Search for the cell housing the specified text and yield its (X, Y) center coordinate. 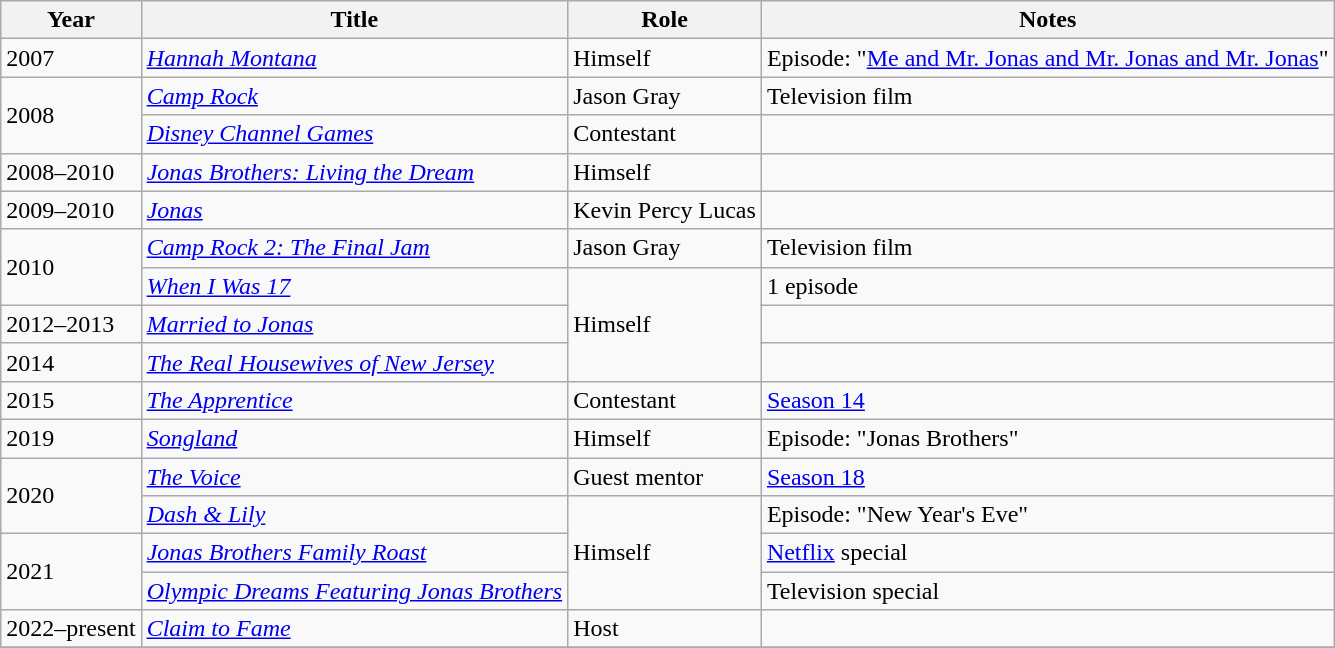
Television special (1048, 591)
2008–2010 (71, 172)
When I Was 17 (354, 286)
Season 14 (1048, 400)
The Real Housewives of New Jersey (354, 362)
Married to Jonas (354, 324)
2010 (71, 267)
Netflix special (1048, 553)
2008 (71, 115)
Season 18 (1048, 477)
Role (665, 20)
2009–2010 (71, 210)
The Voice (354, 477)
Guest mentor (665, 477)
2012–2013 (71, 324)
Disney Channel Games (354, 134)
Episode: "Me and Mr. Jonas and Mr. Jonas and Mr. Jonas" (1048, 58)
Notes (1048, 20)
Claim to Fame (354, 629)
Jonas (354, 210)
2022–present (71, 629)
Kevin Percy Lucas (665, 210)
Title (354, 20)
2015 (71, 400)
2014 (71, 362)
2020 (71, 496)
Camp Rock (354, 96)
Olympic Dreams Featuring Jonas Brothers (354, 591)
Dash & Lily (354, 515)
2021 (71, 572)
Host (665, 629)
Jonas Brothers Family Roast (354, 553)
Hannah Montana (354, 58)
2019 (71, 438)
Jonas Brothers: Living the Dream (354, 172)
Episode: "New Year's Eve" (1048, 515)
The Apprentice (354, 400)
Year (71, 20)
Camp Rock 2: The Final Jam (354, 248)
Episode: "Jonas Brothers" (1048, 438)
Songland (354, 438)
1 episode (1048, 286)
2007 (71, 58)
